Return (X, Y) of the center of cell containing provided text 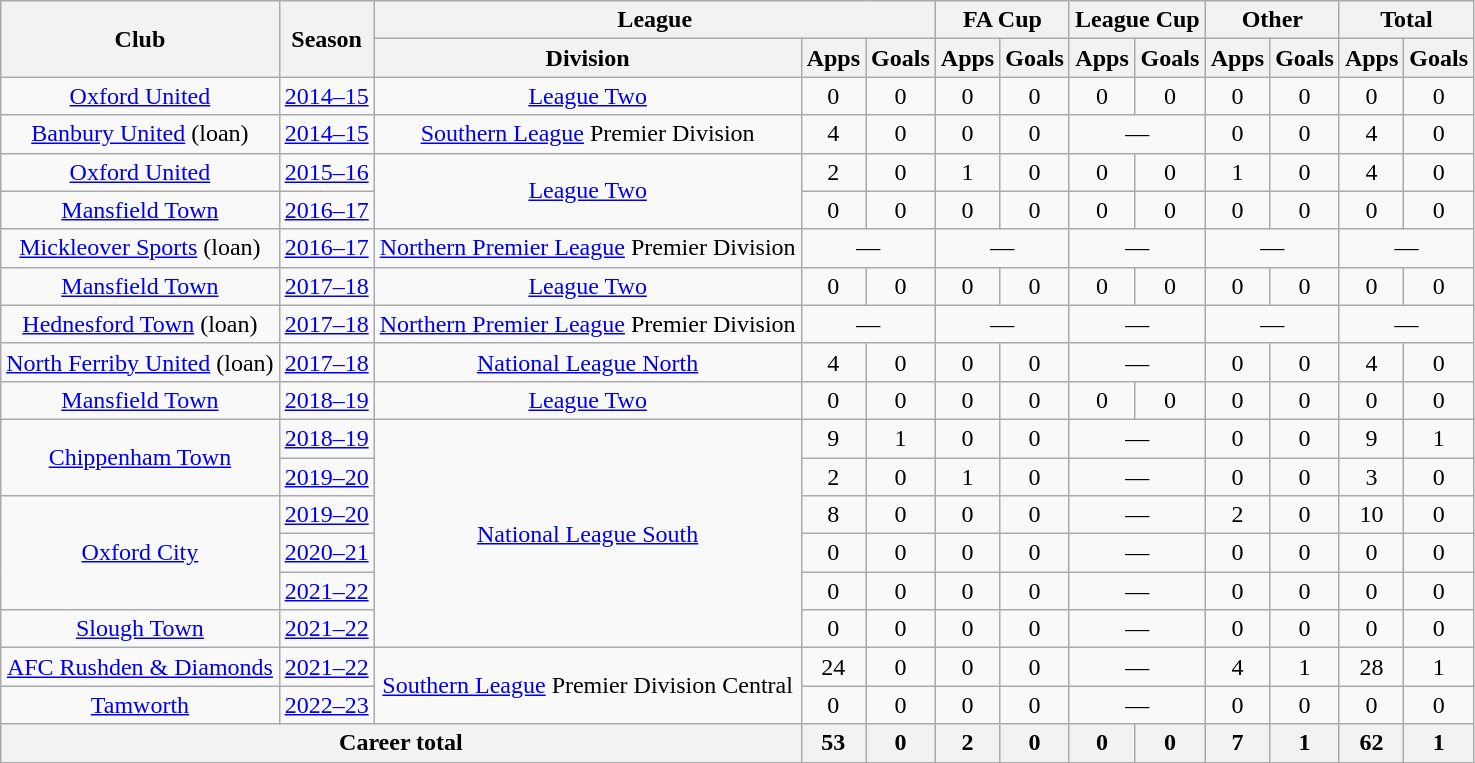
Total (1406, 20)
10 (1371, 515)
8 (833, 515)
Slough Town (140, 629)
Career total (401, 743)
28 (1371, 667)
League (654, 20)
Southern League Premier Division (588, 134)
2022–23 (326, 705)
National League South (588, 533)
Season (326, 39)
Other (1272, 20)
Club (140, 39)
3 (1371, 477)
Oxford City (140, 553)
Tamworth (140, 705)
7 (1237, 743)
Mickleover Sports (loan) (140, 248)
Southern League Premier Division Central (588, 686)
24 (833, 667)
2015–16 (326, 172)
AFC Rushden & Diamonds (140, 667)
Banbury United (loan) (140, 134)
62 (1371, 743)
National League North (588, 362)
Division (588, 58)
League Cup (1137, 20)
53 (833, 743)
Hednesford Town (loan) (140, 324)
2020–21 (326, 553)
Chippenham Town (140, 457)
North Ferriby United (loan) (140, 362)
FA Cup (1002, 20)
